For the text-containing cell, return its midpoint in [x, y] coordinate format. 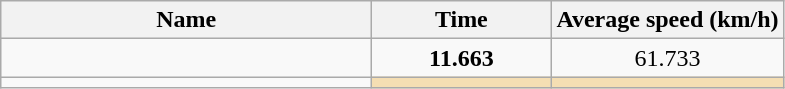
Time [462, 20]
11.663 [462, 58]
Name [186, 20]
Average speed (km/h) [668, 20]
61.733 [668, 58]
